For the text-containing cell, return its midpoint in [x, y] coordinate format. 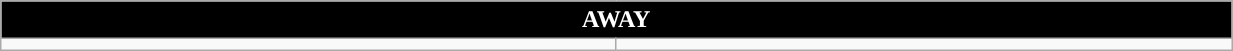
AWAY [616, 20]
